Scan for the cell matching the given text and deliver its (x, y) coordinate at center. 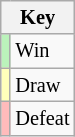
Win (42, 51)
Key (38, 17)
Draw (42, 85)
Defeat (42, 118)
